Detect which cell encompasses the target text, then output its (x, y) center coordinate. 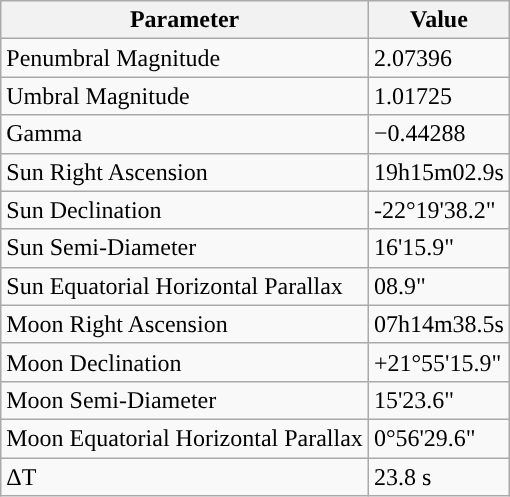
16'15.9" (438, 248)
+21°55'15.9" (438, 362)
Sun Semi-Diameter (185, 248)
-22°19'38.2" (438, 210)
2.07396 (438, 58)
Gamma (185, 134)
−0.44288 (438, 134)
Penumbral Magnitude (185, 58)
15'23.6" (438, 400)
Moon Semi-Diameter (185, 400)
Moon Equatorial Horizontal Parallax (185, 438)
07h14m38.5s (438, 324)
1.01725 (438, 96)
Moon Right Ascension (185, 324)
08.9" (438, 286)
Umbral Magnitude (185, 96)
Sun Right Ascension (185, 172)
19h15m02.9s (438, 172)
Parameter (185, 20)
Sun Declination (185, 210)
23.8 s (438, 477)
Sun Equatorial Horizontal Parallax (185, 286)
Value (438, 20)
0°56'29.6" (438, 438)
Moon Declination (185, 362)
ΔT (185, 477)
